Scan for the cell matching the given text and deliver its (X, Y) coordinate at center. 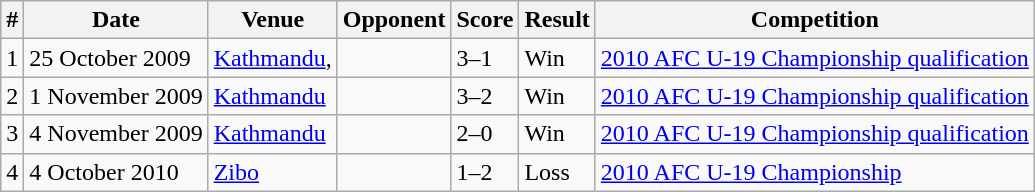
2010 AFC U-19 Championship (814, 172)
Zibo (272, 172)
2–0 (485, 134)
3–1 (485, 58)
4 October 2010 (116, 172)
3 (12, 134)
2 (12, 96)
3–2 (485, 96)
Opponent (394, 20)
25 October 2009 (116, 58)
Date (116, 20)
4 November 2009 (116, 134)
1 November 2009 (116, 96)
Loss (557, 172)
Kathmandu, (272, 58)
Result (557, 20)
Score (485, 20)
# (12, 20)
4 (12, 172)
1–2 (485, 172)
1 (12, 58)
Venue (272, 20)
Competition (814, 20)
